Pinpoint the cell where the given text exists, returning its [X, Y] midpoint coordinate. 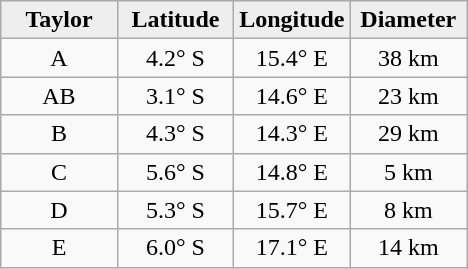
5 km [408, 172]
C [59, 172]
17.1° E [292, 248]
5.6° S [175, 172]
6.0° S [175, 248]
15.4° E [292, 58]
Latitude [175, 20]
5.3° S [175, 210]
38 km [408, 58]
14.6° E [292, 96]
8 km [408, 210]
3.1° S [175, 96]
Longitude [292, 20]
29 km [408, 134]
A [59, 58]
14.3° E [292, 134]
Diameter [408, 20]
14 km [408, 248]
Taylor [59, 20]
14.8° E [292, 172]
B [59, 134]
D [59, 210]
AB [59, 96]
15.7° E [292, 210]
E [59, 248]
4.3° S [175, 134]
4.2° S [175, 58]
23 km [408, 96]
